Locate the cell with the specified text and output its [x, y] center coordinate. 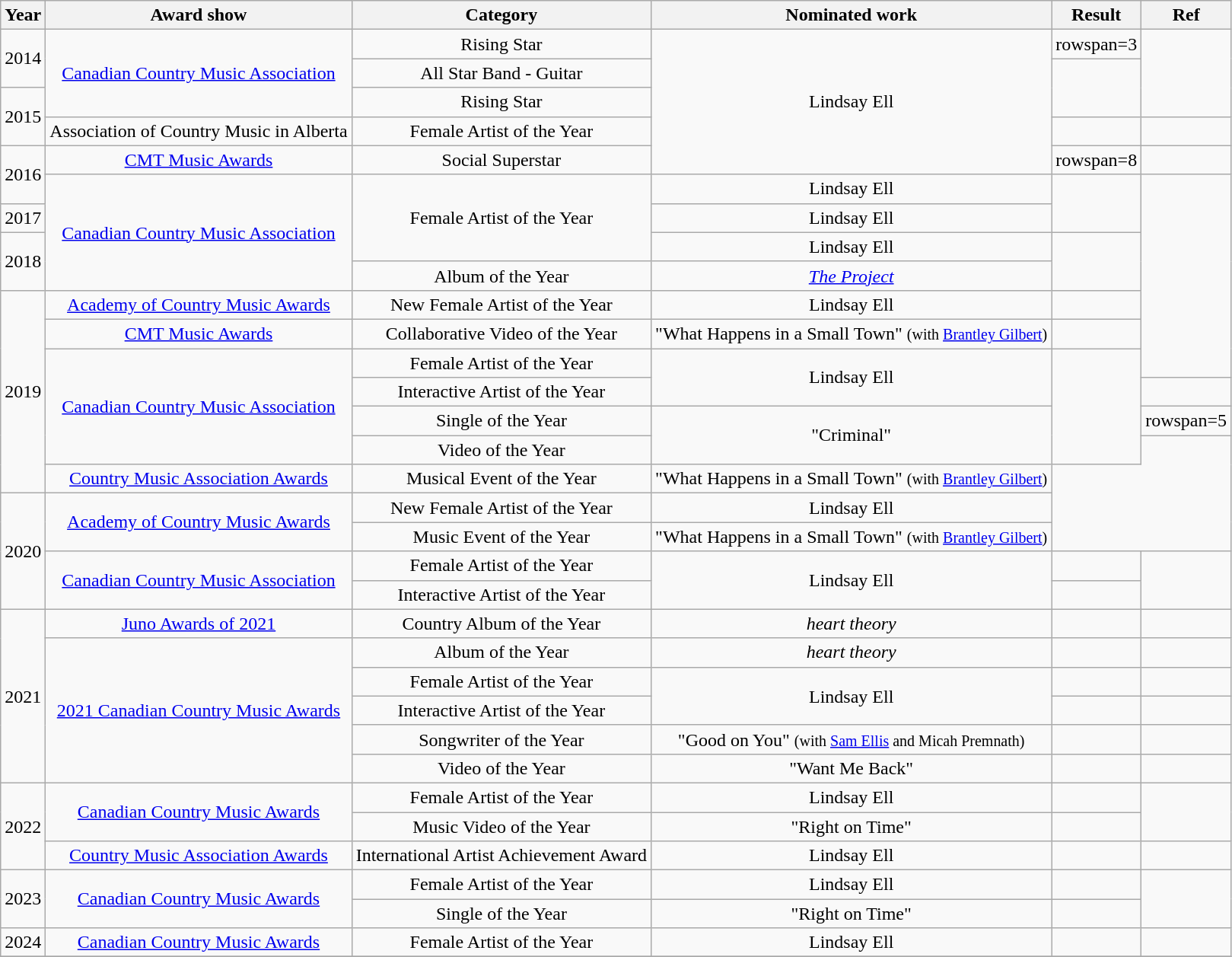
rowspan=3 [1097, 44]
International Artist Achievement Award [501, 856]
Association of Country Music in Alberta [199, 131]
Category [501, 15]
2020 [23, 551]
2022 [23, 826]
"Good on You" (with Sam Ellis and Micah Premnath) [852, 739]
2024 [23, 943]
"Want Me Back" [852, 768]
Award show [199, 15]
Music Video of the Year [501, 826]
"Criminal" [852, 435]
2018 [23, 261]
The Project [852, 276]
Year [23, 15]
Songwriter of the Year [501, 739]
Music Event of the Year [501, 537]
rowspan=5 [1186, 421]
Nominated work [852, 15]
2014 [23, 59]
2023 [23, 899]
2021 Canadian Country Music Awards [199, 710]
All Star Band - Guitar [501, 73]
2019 [23, 391]
Result [1097, 15]
Social Superstar [501, 160]
Musical Event of the Year [501, 479]
Collaborative Video of the Year [501, 333]
Ref [1186, 15]
2015 [23, 116]
2016 [23, 174]
rowspan=8 [1097, 160]
Juno Awards of 2021 [199, 624]
2017 [23, 218]
2021 [23, 696]
Country Album of the Year [501, 624]
